Capture the cell that displays the provided text and extract its (x, y) central coordinate. 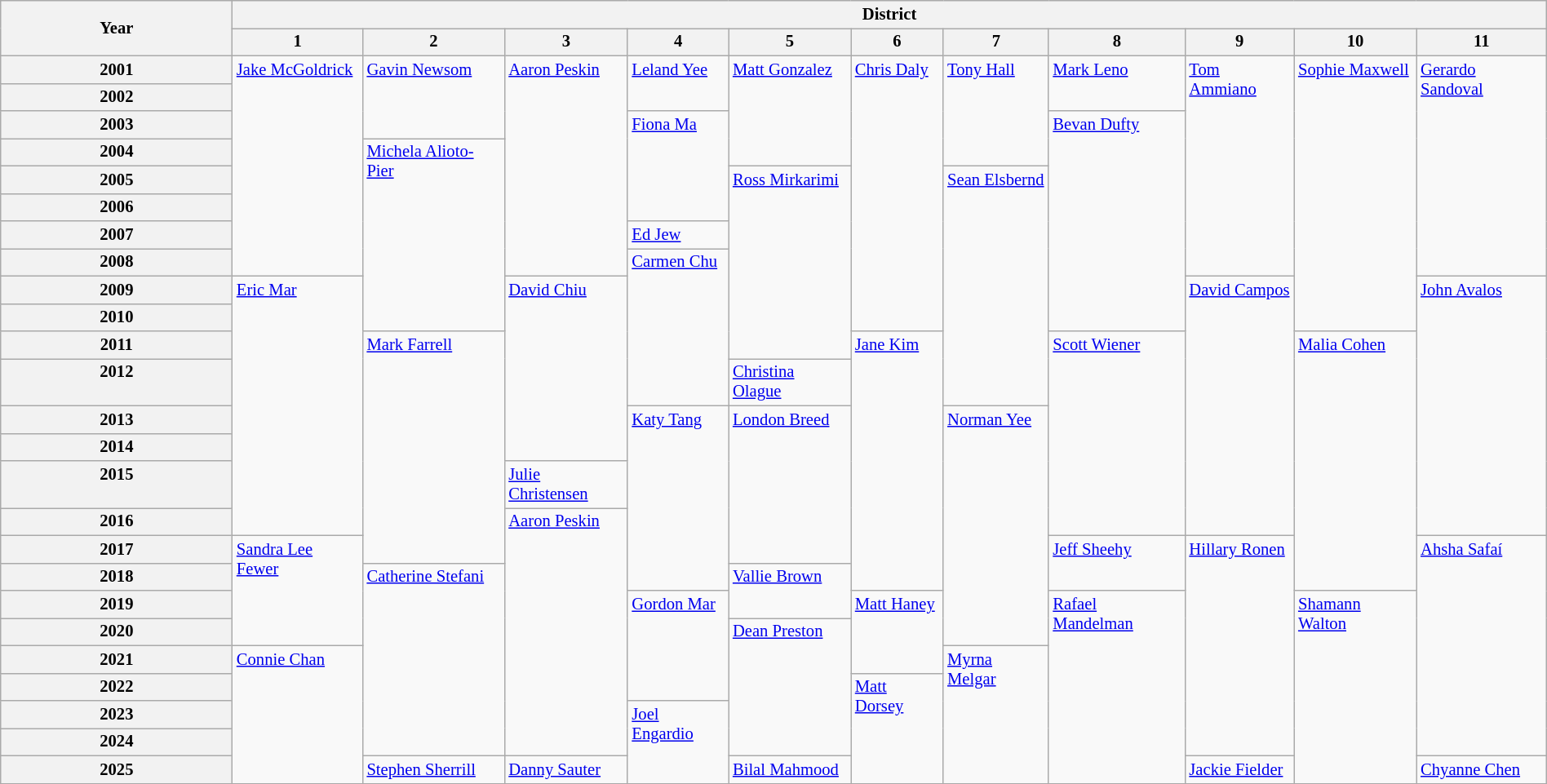
Connie Chan (298, 715)
Malia Cohen (1355, 461)
2013 (117, 419)
Gordon Mar (678, 646)
2016 (117, 521)
David Chiu (566, 368)
Year (117, 28)
Fiona Ma (678, 166)
Jackie Fielder (1239, 769)
2009 (117, 290)
Ahsha Safaí (1482, 645)
Rafael Mandelman (1116, 687)
2008 (117, 262)
2022 (117, 687)
Julie Christensen (566, 484)
2007 (117, 234)
Catherine Stefani (434, 659)
Tony Hall (995, 111)
2023 (117, 714)
Ed Jew (678, 234)
David Campos (1239, 405)
2025 (117, 769)
Shamann Walton (1355, 687)
Jane Kim (898, 461)
Matt Dorsey (898, 728)
2004 (117, 152)
2018 (117, 577)
2002 (117, 97)
4 (678, 42)
2020 (117, 631)
Carmen Chu (678, 326)
Sean Elsbernd (995, 286)
3 (566, 42)
Norman Yee (995, 525)
Gavin Newsom (434, 96)
Sophie Maxwell (1355, 193)
2017 (117, 549)
11 (1482, 42)
2015 (117, 484)
Matt Haney (898, 631)
Jeff Sheehy (1116, 563)
Gerardo Sandoval (1482, 166)
Eric Mar (298, 405)
Katy Tang (678, 498)
London Breed (790, 485)
Leland Yee (678, 83)
Michela Alioto-Pier (434, 234)
7 (995, 42)
1 (298, 42)
8 (1116, 42)
2014 (117, 447)
Vallie Brown (790, 591)
2003 (117, 125)
Sandra Lee Fewer (298, 591)
Dean Preston (790, 687)
Bevan Dufty (1116, 221)
Joel Engardio (678, 741)
6 (898, 42)
Mark Farrell (434, 447)
Myrna Melgar (995, 715)
2001 (117, 69)
John Avalos (1482, 405)
2012 (117, 382)
Chyanne Chen (1482, 769)
2011 (117, 345)
Stephen Sherrill (434, 769)
Jake McGoldrick (298, 166)
Danny Sauter (566, 769)
Scott Wiener (1116, 433)
9 (1239, 42)
Mark Leno (1116, 83)
Hillary Ronen (1239, 645)
District (889, 14)
5 (790, 42)
10 (1355, 42)
2 (434, 42)
Ross Mirkarimi (790, 262)
Tom Ammiano (1239, 166)
2021 (117, 659)
2019 (117, 605)
2005 (117, 179)
Matt Gonzalez (790, 111)
Bilal Mahmood (790, 769)
Chris Daly (898, 193)
2006 (117, 207)
2024 (117, 742)
2010 (117, 317)
Christina Olague (790, 382)
